Determine the (x, y) coordinate at the center of the cell enclosing the given text.  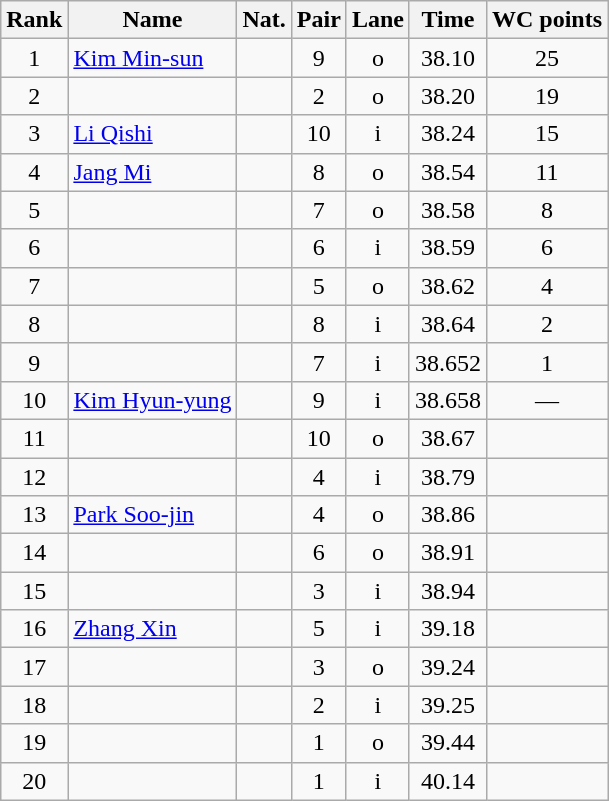
25 (546, 58)
WC points (546, 20)
Zhang Xin (152, 629)
39.24 (448, 667)
Nat. (264, 20)
12 (34, 477)
40.14 (448, 781)
38.64 (448, 324)
38.58 (448, 210)
38.67 (448, 438)
20 (34, 781)
38.59 (448, 248)
Name (152, 20)
38.62 (448, 286)
38.94 (448, 591)
Park Soo-jin (152, 515)
Lane (378, 20)
Kim Min-sun (152, 58)
38.658 (448, 400)
39.25 (448, 705)
17 (34, 667)
39.18 (448, 629)
38.10 (448, 58)
13 (34, 515)
Kim Hyun-yung (152, 400)
Jang Mi (152, 172)
Time (448, 20)
16 (34, 629)
38.652 (448, 362)
38.24 (448, 134)
38.79 (448, 477)
Pair (318, 20)
Li Qishi (152, 134)
14 (34, 553)
38.54 (448, 172)
38.20 (448, 96)
38.86 (448, 515)
— (546, 400)
18 (34, 705)
39.44 (448, 743)
38.91 (448, 553)
Rank (34, 20)
